From the cell containing the given text, extract its center point as (x, y) coordinate. 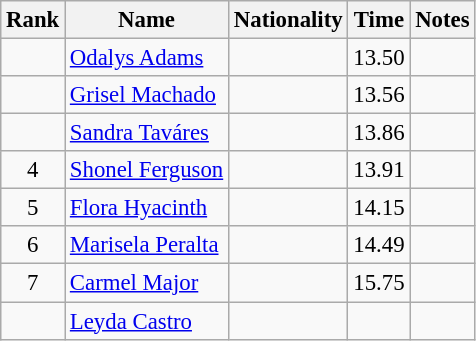
Rank (33, 20)
14.15 (379, 208)
Notes (442, 20)
13.56 (379, 95)
13.50 (379, 58)
Carmel Major (147, 283)
4 (33, 170)
6 (33, 245)
15.75 (379, 283)
Time (379, 20)
Flora Hyacinth (147, 208)
14.49 (379, 245)
Name (147, 20)
Grisel Machado (147, 95)
7 (33, 283)
Leyda Castro (147, 321)
Odalys Adams (147, 58)
Shonel Ferguson (147, 170)
Sandra Taváres (147, 133)
Nationality (288, 20)
13.86 (379, 133)
13.91 (379, 170)
5 (33, 208)
Marisela Peralta (147, 245)
